Locate the cell with the specified text and output its [X, Y] center coordinate. 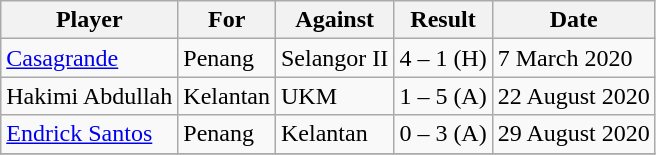
29 August 2020 [574, 134]
Endrick Santos [90, 134]
Selangor II [334, 58]
Date [574, 20]
Hakimi Abdullah [90, 96]
Result [443, 20]
UKM [334, 96]
7 March 2020 [574, 58]
22 August 2020 [574, 96]
Player [90, 20]
Against [334, 20]
Casagrande [90, 58]
1 – 5 (A) [443, 96]
4 – 1 (H) [443, 58]
For [227, 20]
0 – 3 (A) [443, 134]
